Pinpoint the cell where the given text exists, returning its (X, Y) midpoint coordinate. 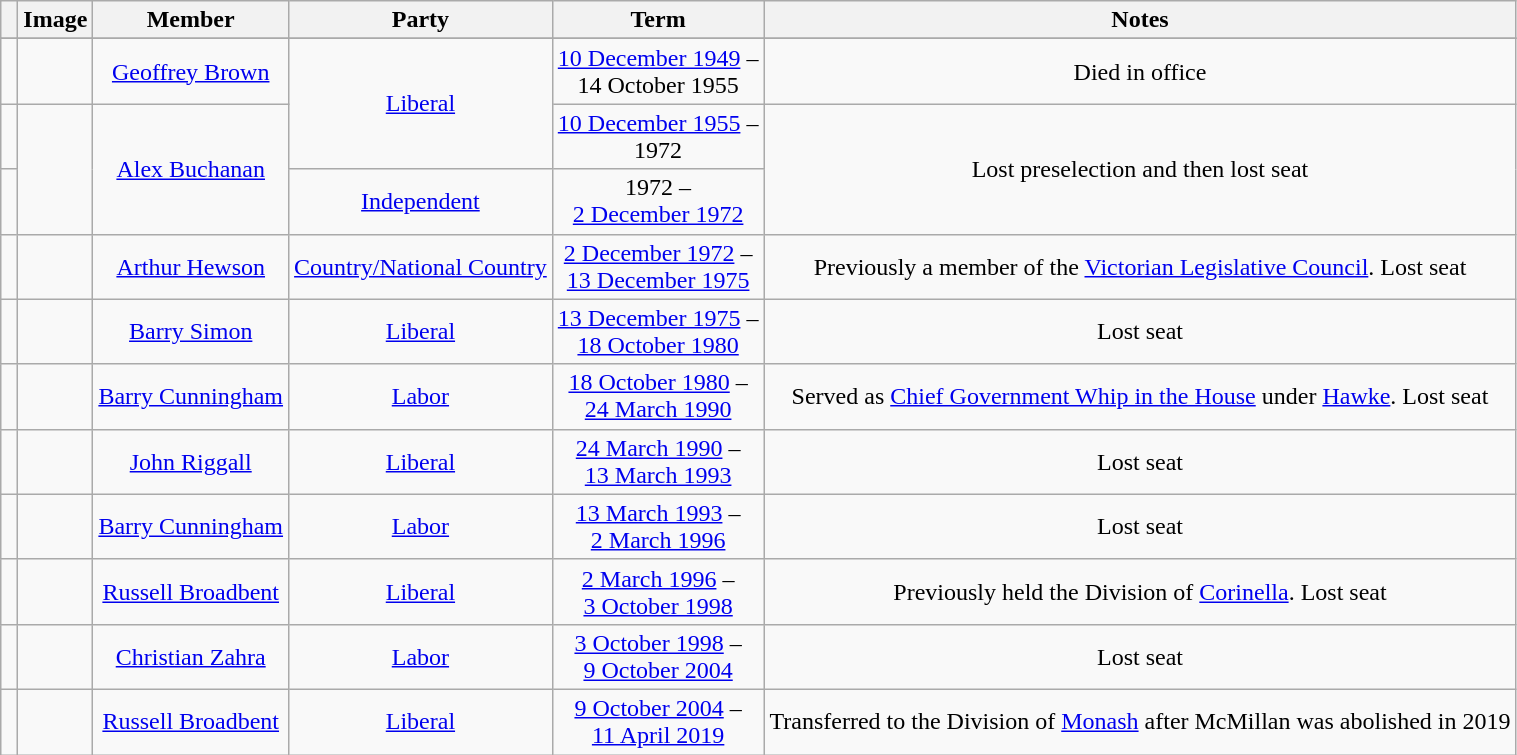
Lost preselection and then lost seat (1140, 169)
3 October 1998 –9 October 2004 (658, 656)
Died in office (1140, 72)
24 March 1990 –13 March 1993 (658, 462)
Alex Buchanan (191, 169)
13 March 1993 –2 March 1996 (658, 526)
Barry Simon (191, 332)
Served as Chief Government Whip in the House under Hawke. Lost seat (1140, 396)
Member (191, 20)
2 March 1996 –3 October 1998 (658, 592)
John Riggall (191, 462)
Notes (1140, 20)
Image (56, 20)
18 October 1980 –24 March 1990 (658, 396)
13 December 1975 –18 October 1980 (658, 332)
Arthur Hewson (191, 266)
Transferred to the Division of Monash after McMillan was abolished in 2019 (1140, 722)
Country/National Country (421, 266)
Christian Zahra (191, 656)
2 December 1972 –13 December 1975 (658, 266)
Previously held the Division of Corinella. Lost seat (1140, 592)
10 December 1949 –14 October 1955 (658, 72)
10 December 1955 –1972 (658, 136)
Geoffrey Brown (191, 72)
Party (421, 20)
1972 –2 December 1972 (658, 202)
9 October 2004 –11 April 2019 (658, 722)
Previously a member of the Victorian Legislative Council. Lost seat (1140, 266)
Independent (421, 202)
Term (658, 20)
